Scan for the cell matching the given text and deliver its (x, y) coordinate at center. 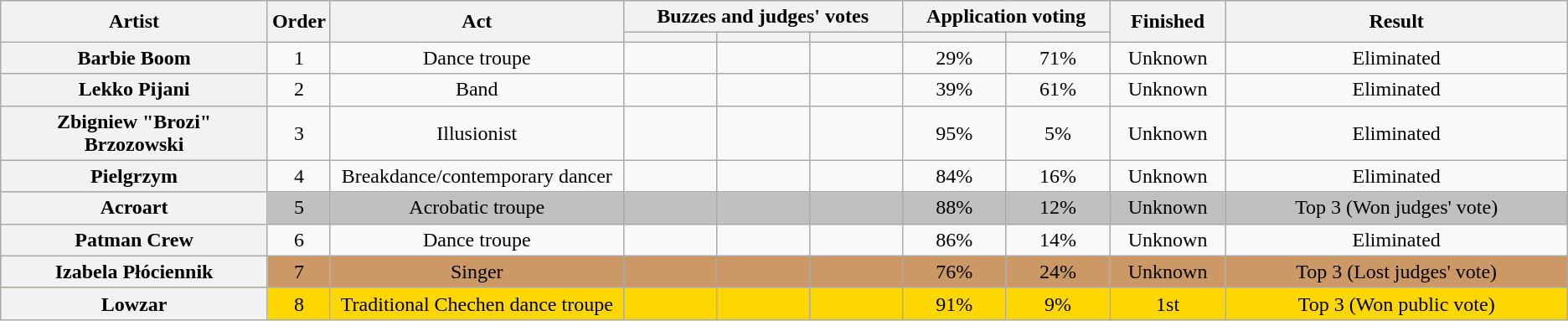
3 (298, 132)
Singer (477, 272)
6 (298, 240)
2 (298, 90)
Acroart (134, 208)
84% (954, 176)
Illusionist (477, 132)
39% (954, 90)
12% (1058, 208)
5% (1058, 132)
61% (1058, 90)
5 (298, 208)
Traditional Chechen dance troupe (477, 303)
95% (954, 132)
Top 3 (Won public vote) (1396, 303)
91% (954, 303)
14% (1058, 240)
76% (954, 272)
9% (1058, 303)
Zbigniew "Brozi" Brzozowski (134, 132)
1 (298, 58)
Act (477, 22)
Result (1396, 22)
16% (1058, 176)
71% (1058, 58)
Lowzar (134, 303)
Top 3 (Won judges' vote) (1396, 208)
Lekko Pijani (134, 90)
1st (1168, 303)
Band (477, 90)
Breakdance/contemporary dancer (477, 176)
Buzzes and judges' votes (762, 17)
Patman Crew (134, 240)
8 (298, 303)
Barbie Boom (134, 58)
7 (298, 272)
29% (954, 58)
4 (298, 176)
Finished (1168, 22)
Top 3 (Lost judges' vote) (1396, 272)
Application voting (1006, 17)
Izabela Płóciennik (134, 272)
24% (1058, 272)
88% (954, 208)
Order (298, 22)
Pielgrzym (134, 176)
Acrobatic troupe (477, 208)
Artist (134, 22)
86% (954, 240)
